Scan for the cell matching the given text and deliver its (x, y) coordinate at center. 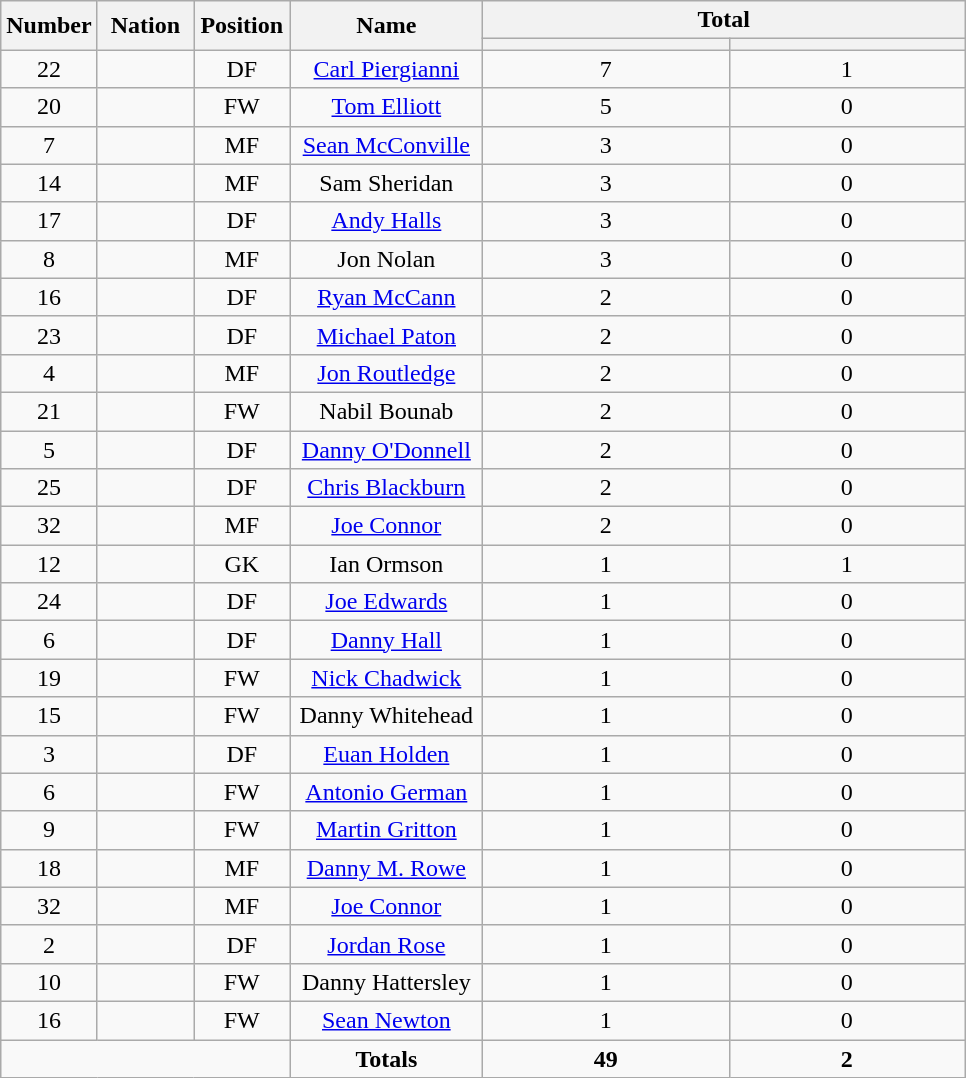
Euan Holden (386, 754)
Nick Chadwick (386, 678)
20 (49, 107)
Jordan Rose (386, 944)
8 (49, 259)
Jon Routledge (386, 373)
Michael Paton (386, 335)
Ryan McCann (386, 297)
Martin Gritton (386, 830)
Danny M. Rowe (386, 868)
12 (49, 564)
15 (49, 716)
22 (49, 69)
Position (242, 26)
4 (49, 373)
Chris Blackburn (386, 488)
10 (49, 982)
25 (49, 488)
Carl Piergianni (386, 69)
Danny O'Donnell (386, 449)
14 (49, 183)
21 (49, 411)
24 (49, 602)
Danny Hattersley (386, 982)
Andy Halls (386, 221)
Danny Whitehead (386, 716)
18 (49, 868)
19 (49, 678)
Sean Newton (386, 1020)
Nabil Bounab (386, 411)
Total (724, 20)
GK (242, 564)
Name (386, 26)
Nation (145, 26)
Antonio German (386, 792)
Danny Hall (386, 640)
9 (49, 830)
49 (606, 1059)
Totals (386, 1059)
Sam Sheridan (386, 183)
Joe Edwards (386, 602)
Ian Ormson (386, 564)
Number (49, 26)
17 (49, 221)
Sean McConville (386, 145)
Jon Nolan (386, 259)
Tom Elliott (386, 107)
23 (49, 335)
